Capture the cell that displays the provided text and extract its [x, y] central coordinate. 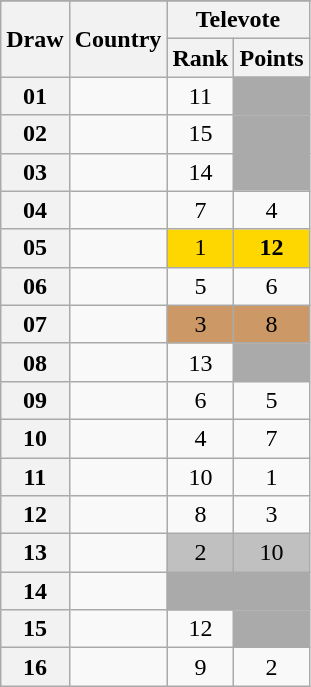
08 [35, 362]
9 [200, 667]
07 [35, 324]
Country [118, 39]
Televote [238, 20]
04 [35, 210]
02 [35, 134]
06 [35, 286]
09 [35, 400]
05 [35, 248]
16 [35, 667]
03 [35, 172]
Points [272, 58]
Rank [200, 58]
01 [35, 96]
Draw [35, 39]
